From the cell containing the given text, extract its center point as (X, Y) coordinate. 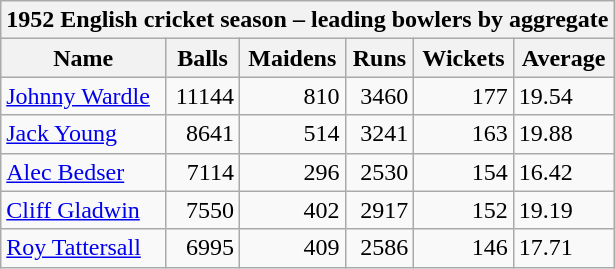
2917 (380, 210)
Cliff Gladwin (84, 210)
Wickets (464, 58)
7114 (203, 172)
11144 (203, 96)
3460 (380, 96)
Jack Young (84, 134)
1952 English cricket season – leading bowlers by aggregate (308, 20)
163 (464, 134)
2586 (380, 248)
Roy Tattersall (84, 248)
8641 (203, 134)
17.71 (564, 248)
2530 (380, 172)
296 (292, 172)
7550 (203, 210)
810 (292, 96)
Average (564, 58)
154 (464, 172)
19.19 (564, 210)
19.88 (564, 134)
3241 (380, 134)
Johnny Wardle (84, 96)
152 (464, 210)
402 (292, 210)
16.42 (564, 172)
409 (292, 248)
514 (292, 134)
Balls (203, 58)
Alec Bedser (84, 172)
146 (464, 248)
Runs (380, 58)
177 (464, 96)
19.54 (564, 96)
Maidens (292, 58)
6995 (203, 248)
Name (84, 58)
